Pinpoint the cell where the given text exists, returning its (X, Y) midpoint coordinate. 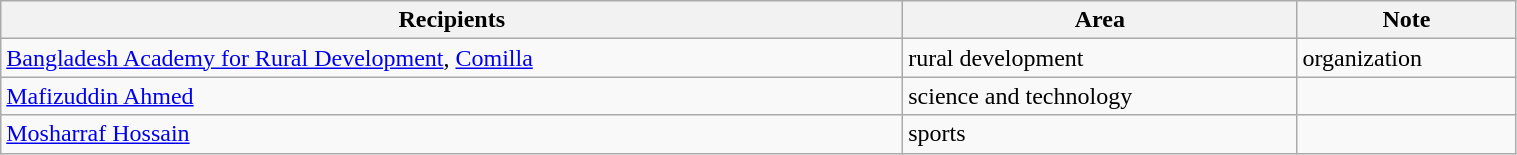
Recipients (452, 20)
Mafizuddin Ahmed (452, 96)
Note (1406, 20)
organization (1406, 58)
sports (1100, 134)
Bangladesh Academy for Rural Development, Comilla (452, 58)
rural development (1100, 58)
Mosharraf Hossain (452, 134)
science and technology (1100, 96)
Area (1100, 20)
